Detect which cell encompasses the target text, then output its (x, y) center coordinate. 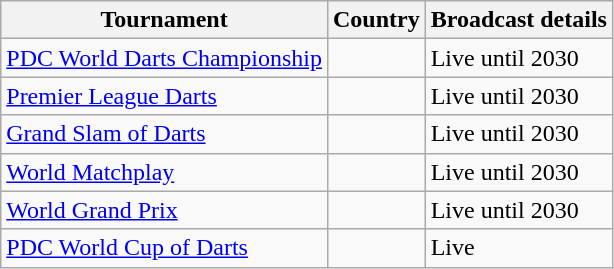
Live (518, 248)
Grand Slam of Darts (164, 134)
PDC World Darts Championship (164, 58)
Premier League Darts (164, 96)
World Grand Prix (164, 210)
Country (376, 20)
Broadcast details (518, 20)
Tournament (164, 20)
World Matchplay (164, 172)
PDC World Cup of Darts (164, 248)
